Provide the (X, Y) coordinate of the cell's center where the given text is located.  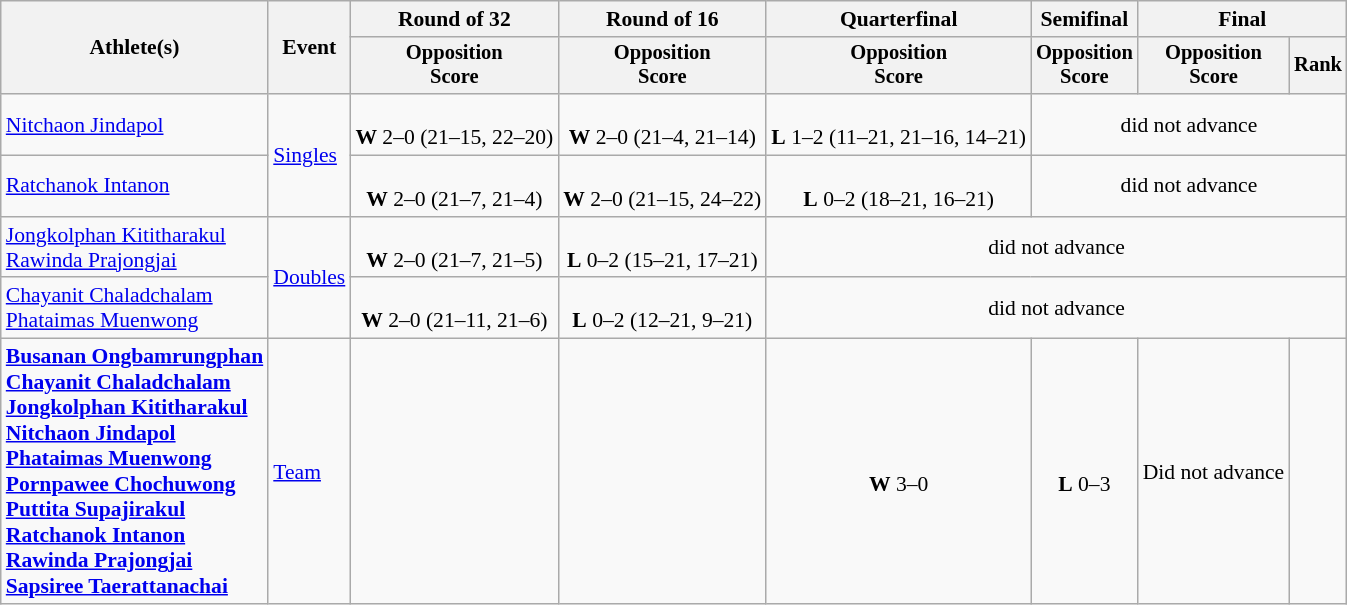
Singles (309, 155)
Did not advance (1214, 472)
W 2–0 (21–4, 21–14) (662, 124)
W 2–0 (21–15, 22–20) (454, 124)
Quarterfinal (898, 19)
Round of 16 (662, 19)
W 2–0 (21–15, 24–22) (662, 186)
Ratchanok Intanon (134, 186)
Event (309, 48)
W 2–0 (21–7, 21–4) (454, 186)
Jongkolphan KititharakulRawinda Prajongjai (134, 248)
Semifinal (1084, 19)
W 2–0 (21–11, 21–6) (454, 308)
Nitchaon Jindapol (134, 124)
L 0–2 (18–21, 16–21) (898, 186)
Round of 32 (454, 19)
W 3–0 (898, 472)
Chayanit ChaladchalamPhataimas Muenwong (134, 308)
L 0–2 (15–21, 17–21) (662, 248)
L 1–2 (11–21, 21–16, 14–21) (898, 124)
Rank (1318, 66)
W 2–0 (21–7, 21–5) (454, 248)
Team (309, 472)
L 0–2 (12–21, 9–21) (662, 308)
Athlete(s) (134, 48)
Final (1242, 19)
Doubles (309, 278)
L 0–3 (1084, 472)
